Determine the (X, Y) coordinate at the center of the cell enclosing the given text.  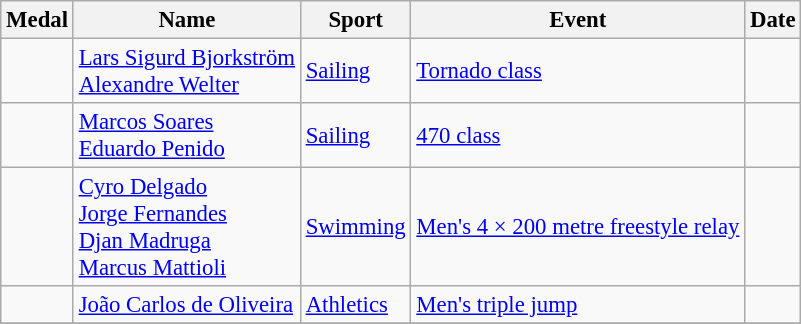
Cyro DelgadoJorge FernandesDjan MadrugaMarcus Mattioli (186, 228)
470 class (578, 136)
Medal (38, 20)
Date (773, 20)
Swimming (356, 228)
Event (578, 20)
Men's 4 × 200 metre freestyle relay (578, 228)
Sport (356, 20)
Lars Sigurd BjorkströmAlexandre Welter (186, 72)
Tornado class (578, 72)
Athletics (356, 305)
João Carlos de Oliveira (186, 305)
Marcos SoaresEduardo Penido (186, 136)
Men's triple jump (578, 305)
Name (186, 20)
